Provide the (x, y) coordinate of the cell's center where the given text is located.  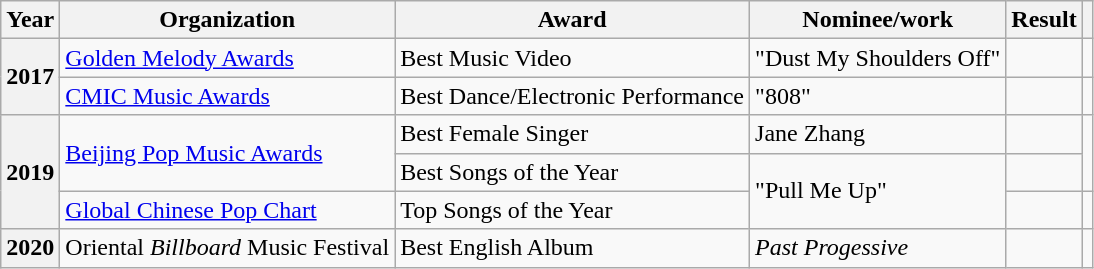
Organization (228, 20)
"Pull Me Up" (878, 191)
2020 (30, 248)
Result (1044, 20)
Beijing Pop Music Awards (228, 153)
Best English Album (572, 248)
Year (30, 20)
Jane Zhang (878, 134)
Best Female Singer (572, 134)
Global Chinese Pop Chart (228, 210)
2017 (30, 77)
"808" (878, 96)
Best Music Video (572, 58)
CMIC Music Awards (228, 96)
Best Songs of the Year (572, 172)
"Dust My Shoulders Off" (878, 58)
2019 (30, 172)
Oriental Billboard Music Festival (228, 248)
Award (572, 20)
Best Dance/Electronic Performance (572, 96)
Past Progessive (878, 248)
Top Songs of the Year (572, 210)
Golden Melody Awards (228, 58)
Nominee/work (878, 20)
